Identify which cell holds the provided text, then report its [X, Y] central coordinate. 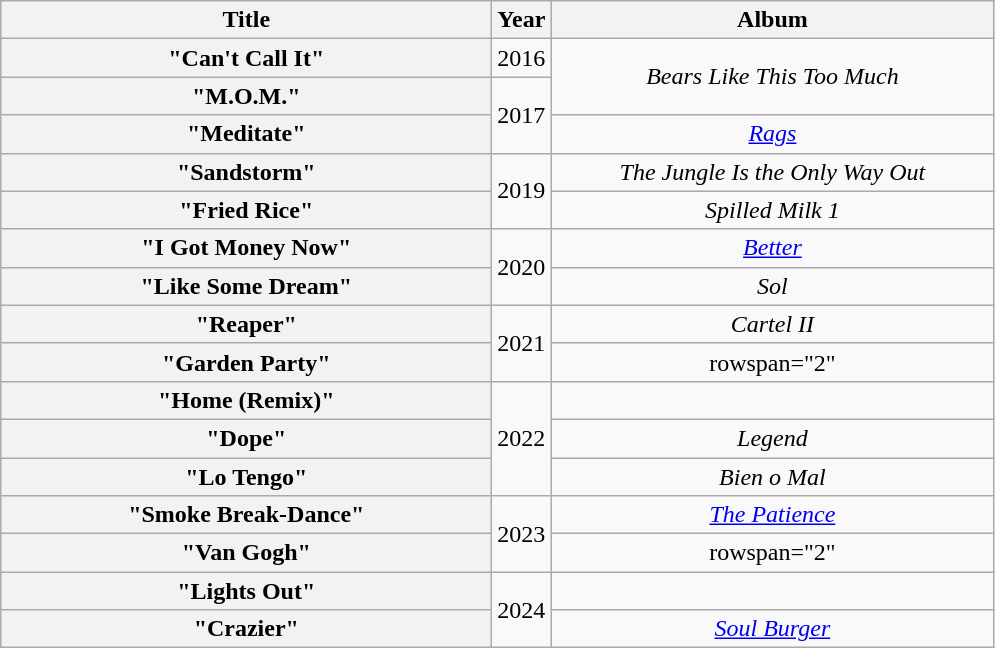
Title [246, 20]
The Patience [772, 515]
Better [772, 248]
"Lo Tengo" [246, 477]
Sol [772, 286]
Year [522, 20]
Spilled Milk 1 [772, 210]
2016 [522, 58]
"Fried Rice" [246, 210]
"Garden Party" [246, 362]
"Sandstorm" [246, 172]
"Dope" [246, 438]
"I Got Money Now" [246, 248]
2024 [522, 610]
2023 [522, 534]
Bien o Mal [772, 477]
The Jungle Is the Only Way Out [772, 172]
Bears Like This Too Much [772, 77]
Cartel II [772, 324]
"Crazier" [246, 629]
Soul Burger [772, 629]
"Lights Out" [246, 591]
2022 [522, 438]
"Home (Remix)" [246, 400]
2020 [522, 267]
2017 [522, 115]
"Like Some Dream" [246, 286]
"Van Gogh" [246, 553]
2021 [522, 343]
Legend [772, 438]
"Reaper" [246, 324]
"M.O.M." [246, 96]
"Smoke Break-Dance" [246, 515]
"Can't Call It" [246, 58]
2019 [522, 191]
Album [772, 20]
Rags [772, 134]
"Meditate" [246, 134]
